Return (X, Y) of the center of cell containing provided text 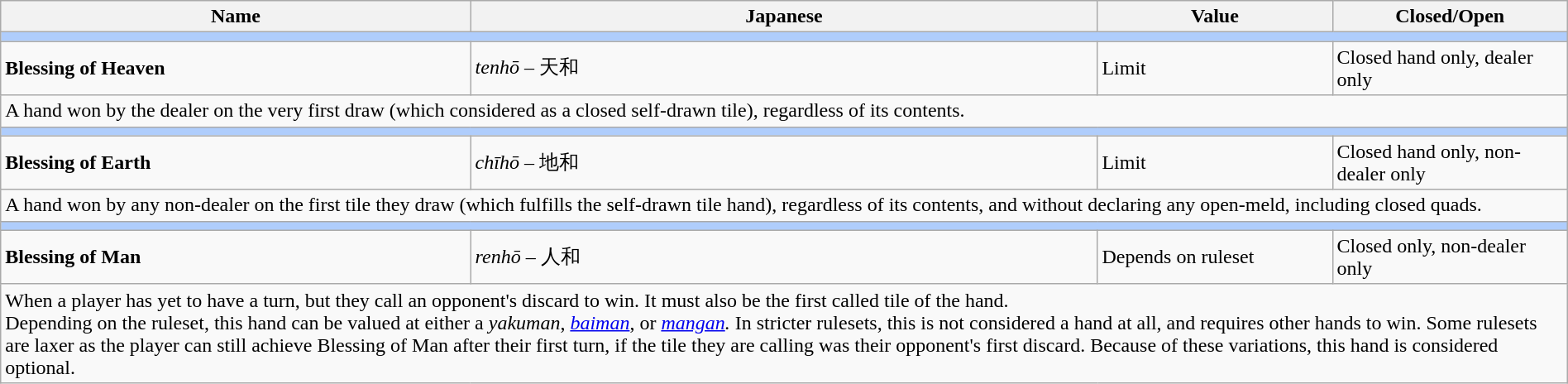
Closed only, non-dealer only (1450, 257)
Blessing of Earth (236, 162)
Blessing of Man (236, 257)
A hand won by the dealer on the very first draw (which considered as a closed self-drawn tile), regardless of its contents. (784, 111)
Japanese (784, 17)
tenhō – 天和 (784, 68)
Blessing of Heaven (236, 68)
Value (1215, 17)
chīhō – 地和 (784, 162)
Closed/Open (1450, 17)
Name (236, 17)
Closed hand only, non-dealer only (1450, 162)
Depends on ruleset (1215, 257)
renhō – 人和 (784, 257)
Closed hand only, dealer only (1450, 68)
